Return the (x, y) coordinate for the center point of the cell that contains the specified text.  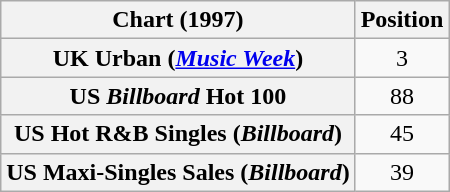
39 (402, 172)
Chart (1997) (178, 20)
US Billboard Hot 100 (178, 96)
Position (402, 20)
US Maxi-Singles Sales (Billboard) (178, 172)
45 (402, 134)
US Hot R&B Singles (Billboard) (178, 134)
88 (402, 96)
3 (402, 58)
UK Urban (Music Week) (178, 58)
